Provide the (X, Y) coordinate of the cell's center where the given text is located.  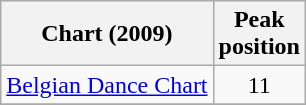
Chart (2009) (107, 34)
Peakposition (259, 34)
11 (259, 85)
Belgian Dance Chart (107, 85)
